Scan for the cell matching the given text and deliver its [X, Y] coordinate at center. 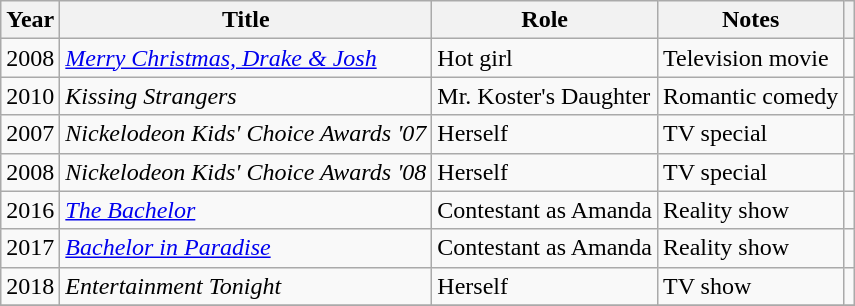
Mr. Koster's Daughter [545, 96]
Hot girl [545, 58]
Nickelodeon Kids' Choice Awards '08 [246, 172]
Merry Christmas, Drake & Josh [246, 58]
2018 [30, 286]
2017 [30, 248]
2007 [30, 134]
Entertainment Tonight [246, 286]
Year [30, 20]
Notes [750, 20]
Romantic comedy [750, 96]
The Bachelor [246, 210]
Nickelodeon Kids' Choice Awards '07 [246, 134]
Television movie [750, 58]
Bachelor in Paradise [246, 248]
2016 [30, 210]
2010 [30, 96]
Role [545, 20]
TV show [750, 286]
Kissing Strangers [246, 96]
Title [246, 20]
